Identify which cell holds the provided text, then report its (X, Y) central coordinate. 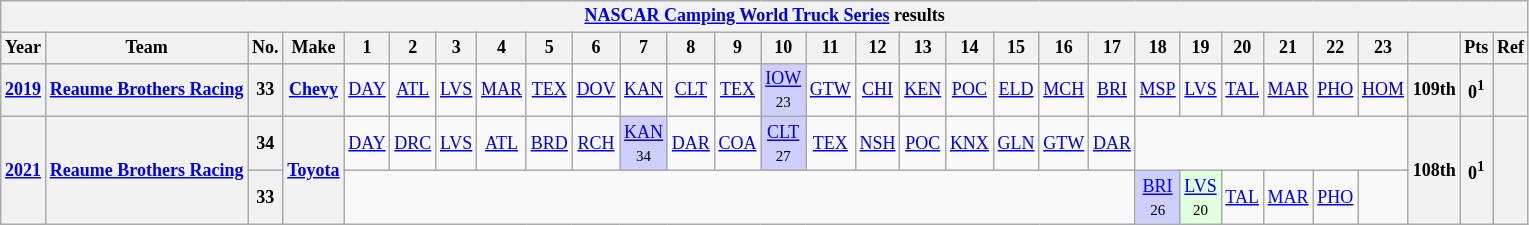
Year (24, 48)
KAN34 (644, 144)
15 (1016, 48)
COA (738, 144)
ELD (1016, 90)
NSH (878, 144)
6 (596, 48)
2021 (24, 170)
Pts (1476, 48)
17 (1112, 48)
MSP (1158, 90)
No. (266, 48)
Ref (1511, 48)
CHI (878, 90)
BRI (1112, 90)
108th (1434, 170)
LVS20 (1200, 197)
HOM (1384, 90)
20 (1242, 48)
Team (146, 48)
DRC (413, 144)
19 (1200, 48)
CLT (690, 90)
34 (266, 144)
Toyota (314, 170)
2 (413, 48)
22 (1336, 48)
DOV (596, 90)
3 (456, 48)
IOW23 (784, 90)
KAN (644, 90)
10 (784, 48)
8 (690, 48)
18 (1158, 48)
Make (314, 48)
21 (1288, 48)
9 (738, 48)
1 (367, 48)
CLT27 (784, 144)
13 (923, 48)
NASCAR Camping World Truck Series results (765, 16)
12 (878, 48)
BRI26 (1158, 197)
16 (1064, 48)
14 (970, 48)
Chevy (314, 90)
23 (1384, 48)
KNX (970, 144)
MCH (1064, 90)
7 (644, 48)
4 (502, 48)
2019 (24, 90)
5 (549, 48)
11 (831, 48)
RCH (596, 144)
GLN (1016, 144)
BRD (549, 144)
109th (1434, 90)
KEN (923, 90)
